Determine the (X, Y) coordinate at the center of the cell enclosing the given text.  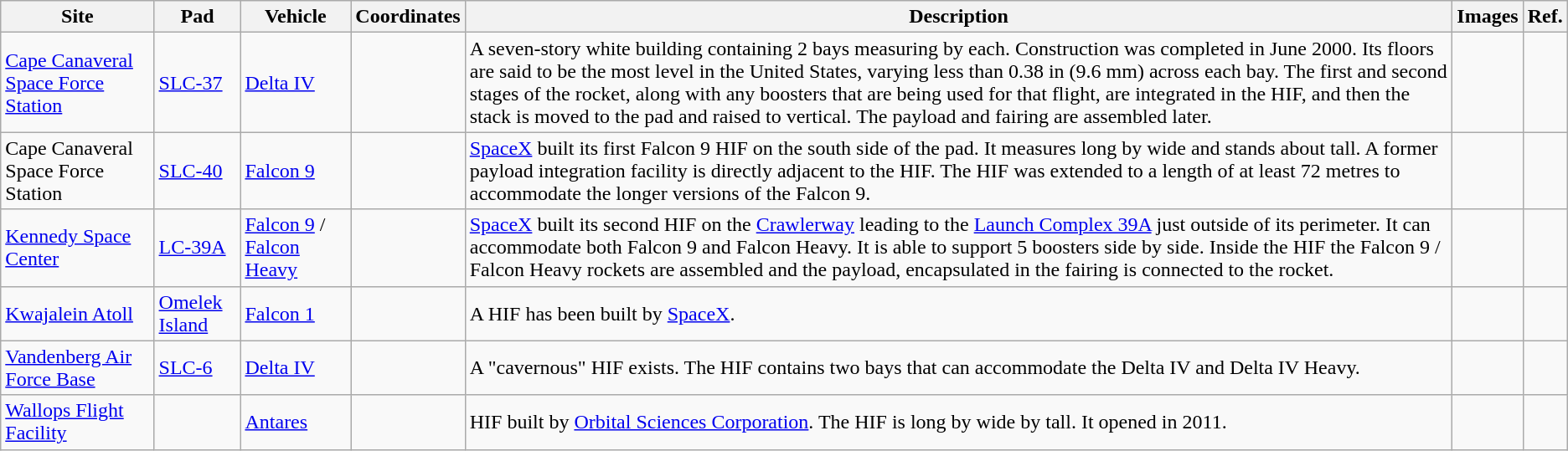
Kwajalein Atoll (77, 313)
SLC-40 (198, 171)
Description (958, 17)
Pad (198, 17)
Falcon 9 (296, 171)
Kennedy Space Center (77, 248)
LC-39A (198, 248)
Antares (296, 422)
A HIF has been built by SpaceX. (958, 313)
HIF built by Orbital Sciences Corporation. The HIF is long by wide by tall. It opened in 2011. (958, 422)
SLC-37 (198, 82)
A "cavernous" HIF exists. The HIF contains two bays that can accommodate the Delta IV and Delta IV Heavy. (958, 368)
Falcon 1 (296, 313)
Vandenberg Air Force Base (77, 368)
Ref. (1545, 17)
Wallops Flight Facility (77, 422)
Coordinates (408, 17)
Falcon 9 / Falcon Heavy (296, 248)
Omelek Island (198, 313)
Vehicle (296, 17)
Site (77, 17)
SLC-6 (198, 368)
Images (1488, 17)
